Identify which cell holds the provided text, then report its [x, y] central coordinate. 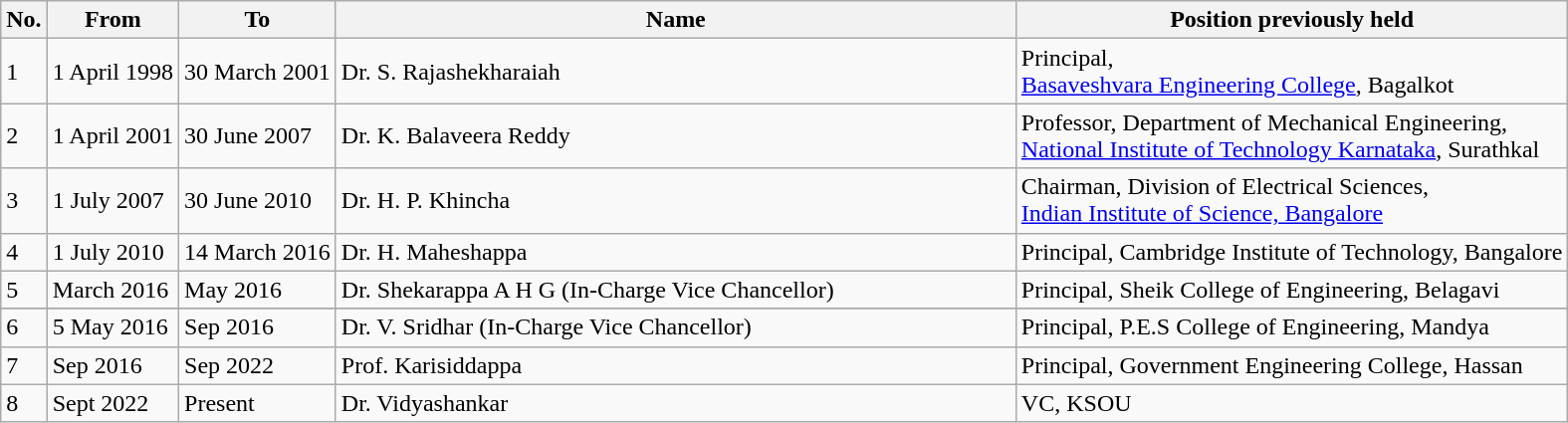
Present [258, 403]
To [258, 20]
Prof. Karisiddappa [675, 365]
1 July 2007 [112, 201]
8 [24, 403]
2 [24, 135]
3 [24, 201]
5 [24, 290]
Position previously held [1292, 20]
No. [24, 20]
6 [24, 327]
Professor, Department of Mechanical Engineering,National Institute of Technology Karnataka, Surathkal [1292, 135]
1 April 2001 [112, 135]
Dr. Shekarappa A H G (In-Charge Vice Chancellor) [675, 290]
Principal, Government Engineering College, Hassan [1292, 365]
1 April 1998 [112, 72]
Principal,Basaveshvara Engineering College, Bagalkot [1292, 72]
Principal, Sheik College of Engineering, Belagavi [1292, 290]
VC, KSOU [1292, 403]
1 July 2010 [112, 252]
30 June 2010 [258, 201]
Name [675, 20]
Principal, P.E.S College of Engineering, Mandya [1292, 327]
May 2016 [258, 290]
Dr. S. Rajashekharaiah [675, 72]
Chairman, Division of Electrical Sciences,Indian Institute of Science, Bangalore [1292, 201]
14 March 2016 [258, 252]
Dr. H. Maheshappa [675, 252]
5 May 2016 [112, 327]
Dr. H. P. Khincha [675, 201]
Dr. K. Balaveera Reddy [675, 135]
March 2016 [112, 290]
Dr. V. Sridhar (In-Charge Vice Chancellor) [675, 327]
Dr. Vidyashankar [675, 403]
1 [24, 72]
30 June 2007 [258, 135]
Sept 2022 [112, 403]
From [112, 20]
7 [24, 365]
Sep 2022 [258, 365]
4 [24, 252]
Principal, Cambridge Institute of Technology, Bangalore [1292, 252]
30 March 2001 [258, 72]
